Return [x, y] of the center of cell containing provided text 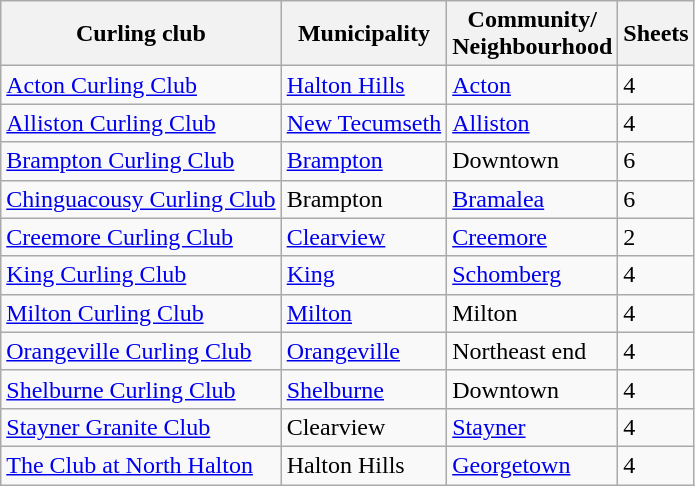
Milton Curling Club [141, 313]
Chinguacousy Curling Club [141, 199]
Acton [532, 85]
Schomberg [532, 275]
King [364, 275]
Orangeville [364, 351]
Alliston Curling Club [141, 123]
Shelburne [364, 389]
Creemore Curling Club [141, 237]
Stayner [532, 427]
Creemore [532, 237]
Brampton Curling Club [141, 161]
Municipality [364, 34]
Acton Curling Club [141, 85]
Curling club [141, 34]
Sheets [656, 34]
Stayner Granite Club [141, 427]
Shelburne Curling Club [141, 389]
New Tecumseth [364, 123]
Community/Neighbourhood [532, 34]
2 [656, 237]
Georgetown [532, 465]
King Curling Club [141, 275]
Orangeville Curling Club [141, 351]
Northeast end [532, 351]
Bramalea [532, 199]
The Club at North Halton [141, 465]
Alliston [532, 123]
